Detect which cell encompasses the target text, then output its (x, y) center coordinate. 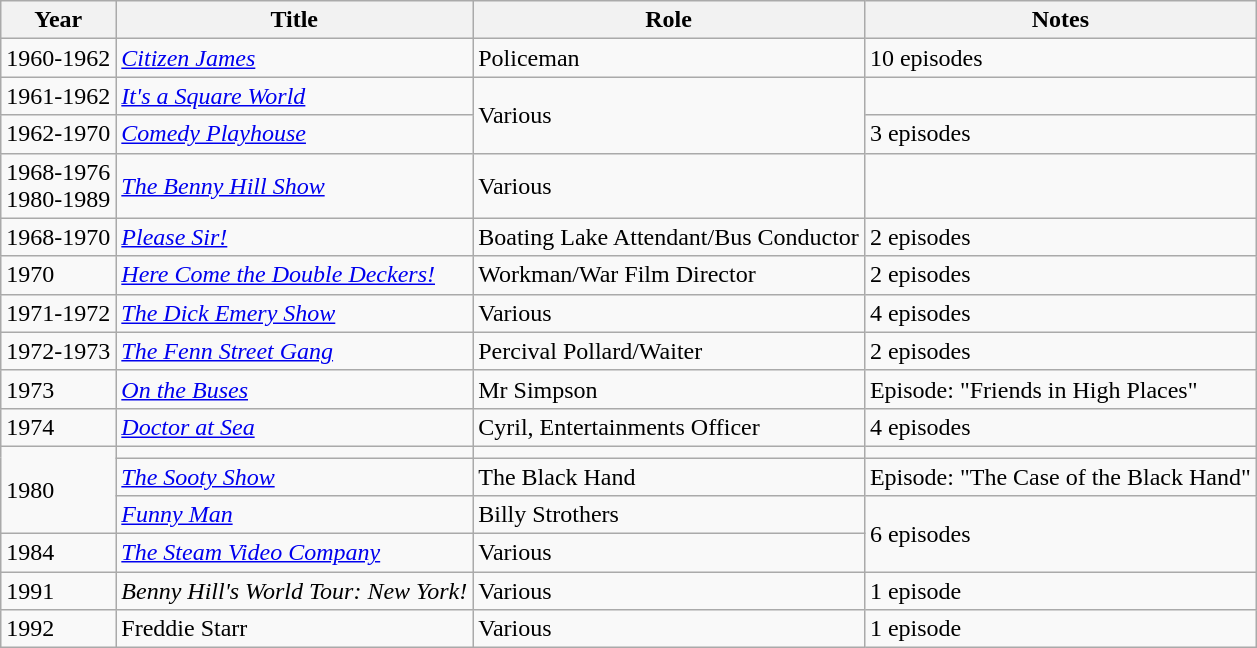
1968-1970 (58, 237)
The Sooty Show (294, 477)
6 episodes (1060, 534)
Workman/War Film Director (669, 275)
1961-1962 (58, 96)
It's a Square World (294, 96)
The Dick Emery Show (294, 313)
The Fenn Street Gang (294, 351)
3 episodes (1060, 134)
1972-1973 (58, 351)
Cyril, Entertainments Officer (669, 427)
10 episodes (1060, 58)
Comedy Playhouse (294, 134)
1973 (58, 389)
Doctor at Sea (294, 427)
Policeman (669, 58)
1992 (58, 629)
1991 (58, 591)
Year (58, 20)
1970 (58, 275)
1968-19761980-1989 (58, 186)
Freddie Starr (294, 629)
Percival Pollard/Waiter (669, 351)
Funny Man (294, 515)
Episode: "The Case of the Black Hand" (1060, 477)
Billy Strothers (669, 515)
Boating Lake Attendant/Bus Conductor (669, 237)
Here Come the Double Deckers! (294, 275)
On the Buses (294, 389)
Citizen James (294, 58)
Please Sir! (294, 237)
1960-1962 (58, 58)
Notes (1060, 20)
Benny Hill's World Tour: New York! (294, 591)
1962-1970 (58, 134)
Role (669, 20)
The Steam Video Company (294, 553)
Episode: "Friends in High Places" (1060, 389)
1980 (58, 490)
Title (294, 20)
The Benny Hill Show (294, 186)
The Black Hand (669, 477)
1971-1972 (58, 313)
1984 (58, 553)
1974 (58, 427)
Mr Simpson (669, 389)
